Output the (X, Y) coordinate of the center of the cell containing the given text.  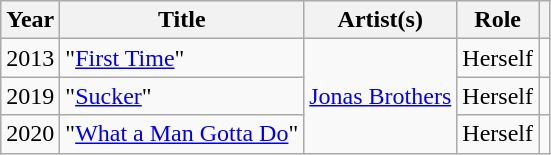
Artist(s) (380, 20)
Jonas Brothers (380, 96)
Title (182, 20)
"First Time" (182, 58)
"What a Man Gotta Do" (182, 134)
"Sucker" (182, 96)
Year (30, 20)
2020 (30, 134)
2013 (30, 58)
2019 (30, 96)
Role (498, 20)
